Search for the cell housing the specified text and yield its (x, y) center coordinate. 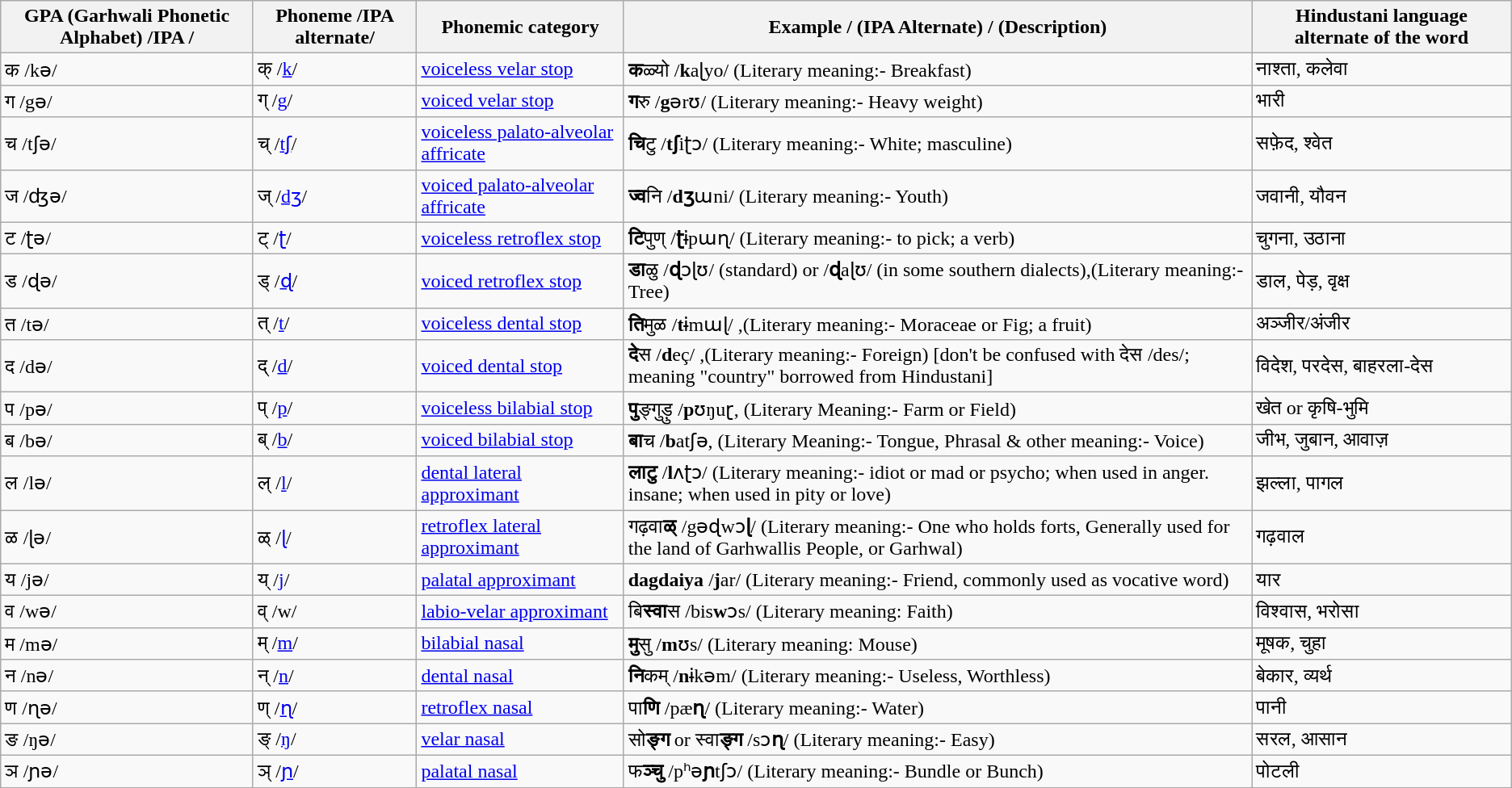
लाटु /lʌʈɔ/ (Literary meaning:- idiot or mad or psycho; when used in anger. insane; when used in pity or love) (937, 483)
पुङ्गुड़ु /pʊŋuɽ, (Literary Meaning:- Farm or Field) (937, 409)
ट् /ʈ/ (334, 238)
द् /d/ (334, 367)
जवानी, यौवन (1382, 195)
ळ /ɭə/ (128, 538)
retroflex nasal (520, 707)
झल्ला, पागल (1382, 483)
कळ्यो /kaɭyo/ (Literary meaning:- Breakfast) (937, 69)
व /wə/ (128, 612)
Phoneme /IPA alternate/ (334, 27)
ग /gə/ (128, 101)
voiced retroflex stop (520, 281)
विश्वास, भरोसा (1382, 612)
voiceless bilabial stop (520, 409)
पाणि /pæɳ/ (Literary meaning:- Water) (937, 707)
क् /k/ (334, 69)
ञ /ɲə/ (128, 771)
palatal approximant (520, 580)
retroflex lateral approximant (520, 538)
ब् /b/ (334, 440)
velar nasal (520, 740)
voiceless velar stop (520, 69)
न /nə/ (128, 676)
द /də/ (128, 367)
यार (1382, 580)
फञ्चु /pʰəɲtʃɔ/ (Literary meaning:- Bundle or Bunch) (937, 771)
प /pə/ (128, 409)
बाच /batʃə, (Literary Meaning:- Tongue, Phrasal & other meaning:- Voice) (937, 440)
नाश्ता, कलेवा (1382, 69)
विदेश, परदेस, बाहरला-देस (1382, 367)
voiceless retroflex stop (520, 238)
गरु /gərʊ/ (Literary meaning:- Heavy weight) (937, 101)
ब /bə/ (128, 440)
ड /ɖə/ (128, 281)
dental nasal (520, 676)
ट /ʈə/ (128, 238)
मुसु /mʊs/ (Literary meaning: Mouse) (937, 643)
Phonemic category (520, 27)
मूषक, चुहा (1382, 643)
सरल, आसान (1382, 740)
त /tə/ (128, 324)
palatal nasal (520, 771)
म् /m/ (334, 643)
सोङ्ग or स्वाङ्ग /sɔɳ/ (Literary meaning:- Easy) (937, 740)
ळ् /ɭ/ (334, 538)
ज्वनि /dʒɯni/ (Literary meaning:- Youth) (937, 195)
voiced dental stop (520, 367)
जीभ, जुबान, आवाज़ (1382, 440)
टिपुण् /ʈɨpɯɳ/ (Literary meaning:- to pick; a verb) (937, 238)
च /tʃə/ (128, 144)
ञ् /ɲ/ (334, 771)
चुगना, उठाना (1382, 238)
म /mə/ (128, 643)
ल /lə/ (128, 483)
पोटली (1382, 771)
न् /n/ (334, 676)
चिटु /tʃiʈɔ/ (Literary meaning:- White; masculine) (937, 144)
dental lateral approximant (520, 483)
labio-velar approximant (520, 612)
ण् /ɳ/ (334, 707)
बेकार, व्यर्थ (1382, 676)
voiceless dental stop (520, 324)
गढ़वाल (1382, 538)
GPA (Garhwali Phonetic Alphabet) /IPA / (128, 27)
पानी (1382, 707)
voiced palato-alveolar affricate (520, 195)
डाळु /ɖɔɭʊ/ (standard) or /ɖaɭʊ/ (in some southern dialects),(Literary meaning:- Tree) (937, 281)
निकम् /nɨkəm/ (Literary meaning:- Useless, Worthless) (937, 676)
प् /p/ (334, 409)
ल् /l/ (334, 483)
व् /w/ (334, 612)
ण /ɳə/ (128, 707)
बिस्वास /biswɔs/ (Literary meaning: Faith) (937, 612)
voiced bilabial stop (520, 440)
य् /j/ (334, 580)
खेत or कृषि-भुमि (1382, 409)
bilabial nasal (520, 643)
voiced velar stop (520, 101)
ज /ʤə/ (128, 195)
तिमुळ /tɨmɯɭ/ ,(Literary meaning:- Moraceae or Fig; a fruit) (937, 324)
क /kə/ (128, 69)
ग् /g/ (334, 101)
गढ़वाळ् /gəɖwɔɭ/ (Literary meaning:- One who holds forts, Generally used for the land of Garhwallis People, or Garhwal) (937, 538)
य /jə/ (128, 580)
ड् /ɖ/ (334, 281)
ङ् /ŋ/ (334, 740)
ङ /ŋə/ (128, 740)
voiceless palato-alveolar affricate (520, 144)
देस /deç/ ,(Literary meaning:- Foreign) [don't be confused with देस /des/; meaning "country" borrowed from Hindustani] (937, 367)
सफ़ेद, श्वेत (1382, 144)
Example / (IPA Alternate) / (Description) (937, 27)
अञ्जीर/अंजीर (1382, 324)
च् /tʃ/ (334, 144)
डाल, पेड़, वृक्ष (1382, 281)
ज् /dʒ/ (334, 195)
भारी (1382, 101)
त् /t/ (334, 324)
Hindustani language alternate of the word (1382, 27)
dagdaiya /jar/ (Literary meaning:- Friend, commonly used as vocative word) (937, 580)
